Find where the given text appears and provide that cell's center as [x, y] coordinate. 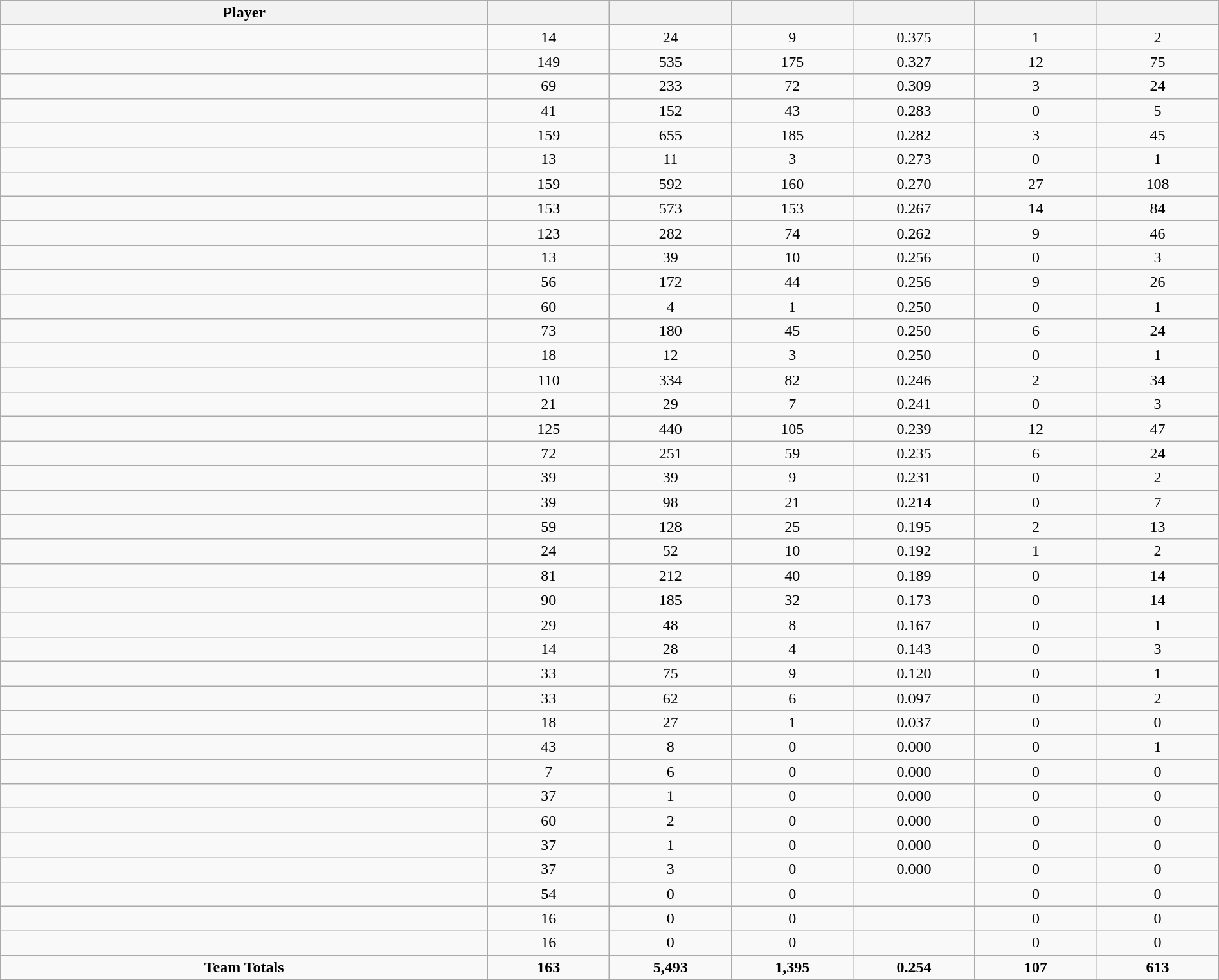
Team Totals [244, 967]
0.143 [914, 649]
0.282 [914, 135]
28 [670, 649]
0.239 [914, 429]
62 [670, 698]
172 [670, 282]
613 [1157, 967]
107 [1035, 967]
41 [549, 111]
535 [670, 62]
32 [792, 600]
26 [1157, 282]
98 [670, 502]
573 [670, 208]
54 [549, 894]
0.270 [914, 184]
0.214 [914, 502]
73 [549, 331]
25 [792, 527]
0.195 [914, 527]
160 [792, 184]
1,395 [792, 967]
128 [670, 527]
655 [670, 135]
Player [244, 13]
334 [670, 380]
175 [792, 62]
108 [1157, 184]
0.267 [914, 208]
0.167 [914, 624]
163 [549, 967]
48 [670, 624]
90 [549, 600]
0.327 [914, 62]
110 [549, 380]
74 [792, 233]
0.192 [914, 551]
11 [670, 159]
0.231 [914, 478]
40 [792, 576]
251 [670, 453]
47 [1157, 429]
0.262 [914, 233]
82 [792, 380]
34 [1157, 380]
0.173 [914, 600]
105 [792, 429]
69 [549, 86]
5 [1157, 111]
149 [549, 62]
56 [549, 282]
81 [549, 576]
0.309 [914, 86]
52 [670, 551]
233 [670, 86]
212 [670, 576]
152 [670, 111]
46 [1157, 233]
0.246 [914, 380]
84 [1157, 208]
0.375 [914, 37]
0.283 [914, 111]
0.241 [914, 404]
282 [670, 233]
125 [549, 429]
180 [670, 331]
0.097 [914, 698]
0.189 [914, 576]
0.235 [914, 453]
44 [792, 282]
5,493 [670, 967]
0.273 [914, 159]
440 [670, 429]
592 [670, 184]
0.120 [914, 673]
0.254 [914, 967]
0.037 [914, 723]
123 [549, 233]
